Extract the (X, Y) coordinate from the center of the cell holding the provided text.  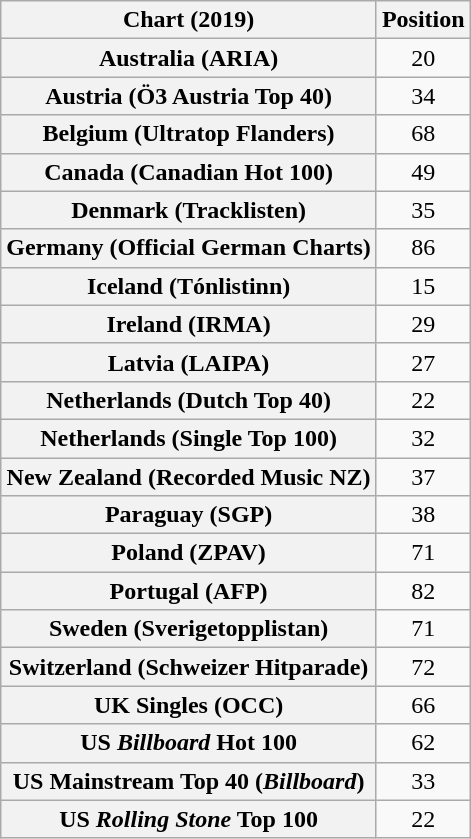
Netherlands (Single Top 100) (189, 438)
27 (423, 362)
32 (423, 438)
Germany (Official German Charts) (189, 248)
US Billboard Hot 100 (189, 743)
Latvia (LAIPA) (189, 362)
Paraguay (SGP) (189, 515)
Position (423, 20)
49 (423, 172)
20 (423, 58)
72 (423, 667)
Netherlands (Dutch Top 40) (189, 400)
Poland (ZPAV) (189, 553)
82 (423, 591)
37 (423, 477)
US Mainstream Top 40 (Billboard) (189, 781)
34 (423, 96)
66 (423, 705)
UK Singles (OCC) (189, 705)
15 (423, 286)
Portugal (AFP) (189, 591)
62 (423, 743)
Chart (2019) (189, 20)
Belgium (Ultratop Flanders) (189, 134)
Denmark (Tracklisten) (189, 210)
Sweden (Sverigetopplistan) (189, 629)
29 (423, 324)
35 (423, 210)
Austria (Ö3 Austria Top 40) (189, 96)
New Zealand (Recorded Music NZ) (189, 477)
Ireland (IRMA) (189, 324)
Australia (ARIA) (189, 58)
33 (423, 781)
68 (423, 134)
Switzerland (Schweizer Hitparade) (189, 667)
US Rolling Stone Top 100 (189, 819)
86 (423, 248)
Iceland (Tónlistinn) (189, 286)
Canada (Canadian Hot 100) (189, 172)
38 (423, 515)
